Find where the given text appears and provide that cell's center as (x, y) coordinate. 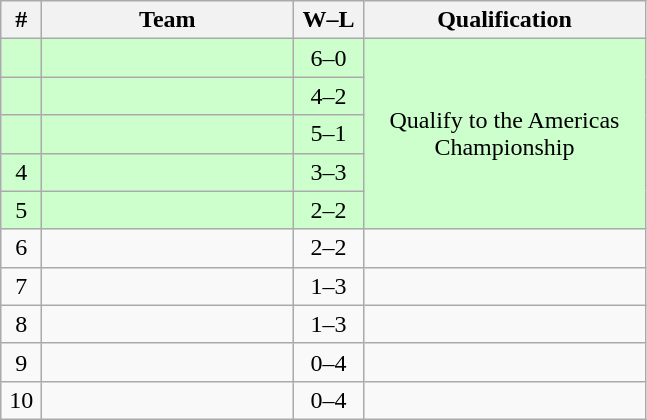
8 (22, 324)
9 (22, 362)
3–3 (328, 172)
6 (22, 248)
7 (22, 286)
Team (168, 20)
Qualify to the Americas Championship (504, 134)
6–0 (328, 58)
5 (22, 210)
5–1 (328, 134)
10 (22, 400)
W–L (328, 20)
# (22, 20)
Qualification (504, 20)
4–2 (328, 96)
4 (22, 172)
